Return (X, Y) of the center of cell containing provided text 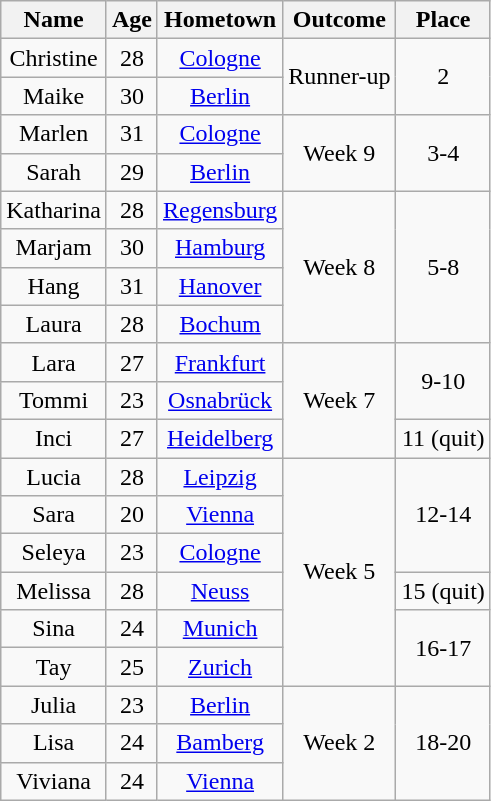
Lisa (54, 743)
Seleya (54, 553)
Bochum (220, 324)
Week 7 (340, 400)
9-10 (443, 381)
Week 8 (340, 267)
Week 9 (340, 153)
15 (quit) (443, 591)
Tommi (54, 400)
Neuss (220, 591)
Munich (220, 629)
Age (132, 20)
25 (132, 667)
Hang (54, 286)
Tay (54, 667)
Place (443, 20)
Regensburg (220, 210)
Zurich (220, 667)
Hamburg (220, 248)
Hanover (220, 286)
3-4 (443, 153)
Melissa (54, 591)
Name (54, 20)
Viviana (54, 781)
20 (132, 515)
Heidelberg (220, 438)
Inci (54, 438)
Katharina (54, 210)
Outcome (340, 20)
Maike (54, 96)
Runner-up (340, 77)
Marlen (54, 134)
Lucia (54, 477)
11 (quit) (443, 438)
Week 2 (340, 743)
Frankfurt (220, 362)
Hometown (220, 20)
Julia (54, 705)
Christine (54, 58)
5-8 (443, 267)
Leipzig (220, 477)
Lara (54, 362)
Marjam (54, 248)
Osnabrück (220, 400)
Sina (54, 629)
Bamberg (220, 743)
Sara (54, 515)
2 (443, 77)
Sarah (54, 172)
Laura (54, 324)
12-14 (443, 515)
16-17 (443, 648)
Week 5 (340, 572)
18-20 (443, 743)
29 (132, 172)
